Pinpoint the cell where the given text exists, returning its (x, y) midpoint coordinate. 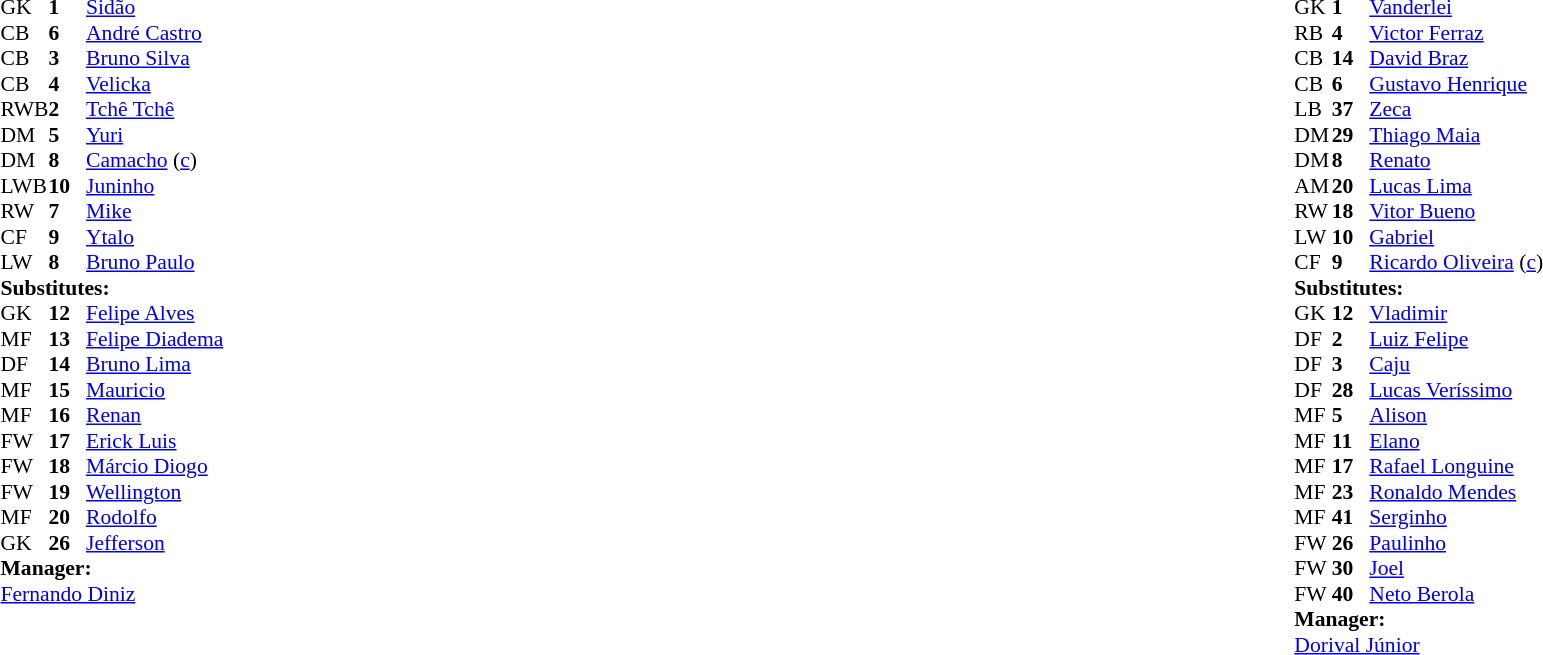
Ronaldo Mendes (1456, 492)
Velicka (154, 84)
LB (1313, 109)
Zeca (1456, 109)
Bruno Paulo (154, 263)
Gabriel (1456, 237)
7 (67, 211)
RB (1313, 33)
RWB (24, 109)
Rodolfo (154, 517)
Rafael Longuine (1456, 467)
Lucas Lima (1456, 186)
Neto Berola (1456, 594)
13 (67, 339)
Bruno Lima (154, 365)
19 (67, 492)
Mike (154, 211)
Felipe Diadema (154, 339)
Yuri (154, 135)
28 (1351, 390)
30 (1351, 569)
Alison (1456, 415)
11 (1351, 441)
Camacho (c) (154, 161)
Bruno Silva (154, 59)
Fernando Diniz (112, 594)
15 (67, 390)
Ytalo (154, 237)
37 (1351, 109)
LWB (24, 186)
David Braz (1456, 59)
Elano (1456, 441)
41 (1351, 517)
Caju (1456, 365)
Vladimir (1456, 313)
Renato (1456, 161)
Tchê Tchê (154, 109)
Gustavo Henrique (1456, 84)
Thiago Maia (1456, 135)
Erick Luis (154, 441)
Wellington (154, 492)
Lucas Veríssimo (1456, 390)
Jefferson (154, 543)
Ricardo Oliveira (c) (1456, 263)
Vitor Bueno (1456, 211)
AM (1313, 186)
Juninho (154, 186)
Serginho (1456, 517)
29 (1351, 135)
Joel (1456, 569)
Márcio Diogo (154, 467)
André Castro (154, 33)
16 (67, 415)
Mauricio (154, 390)
40 (1351, 594)
Victor Ferraz (1456, 33)
Paulinho (1456, 543)
Felipe Alves (154, 313)
23 (1351, 492)
Renan (154, 415)
Luiz Felipe (1456, 339)
